Pinpoint the cell where the given text exists, returning its [x, y] midpoint coordinate. 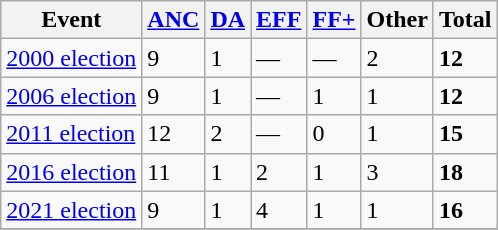
2011 election [72, 134]
4 [279, 210]
DA [228, 20]
2016 election [72, 172]
ANC [174, 20]
2006 election [72, 96]
FF+ [334, 20]
3 [397, 172]
EFF [279, 20]
18 [465, 172]
Event [72, 20]
16 [465, 210]
Other [397, 20]
15 [465, 134]
Total [465, 20]
11 [174, 172]
2000 election [72, 58]
2021 election [72, 210]
0 [334, 134]
